Extract the [X, Y] coordinate from the center of the cell holding the provided text.  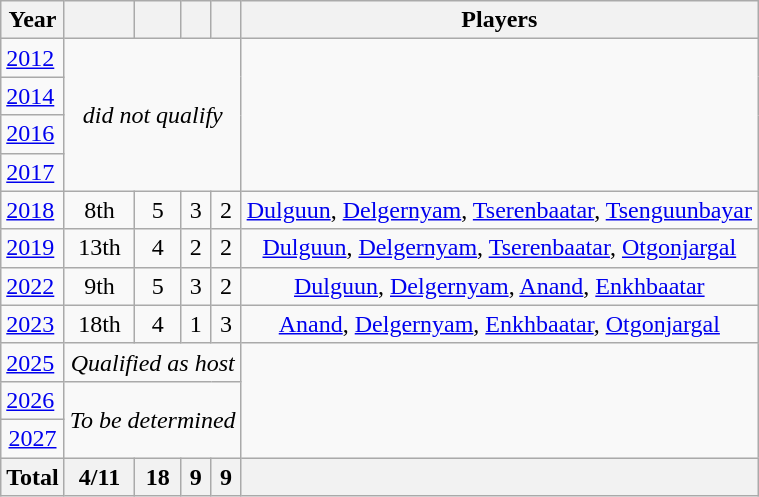
Year [33, 20]
Total [33, 477]
9th [99, 286]
2025 [33, 362]
did not qualify [152, 115]
2018 [33, 210]
18th [99, 324]
2023 [33, 324]
2012 [33, 58]
2022 [33, 286]
2017 [33, 172]
2026 [33, 400]
13th [99, 248]
Dulguun, Delgernyam, Tserenbaatar, Otgonjargal [499, 248]
Anand, Delgernyam, Enkhbaatar, Otgonjargal [499, 324]
Dulguun, Delgernyam, Tserenbaatar, Tsenguunbayar [499, 210]
Dulguun, Delgernyam, Anand, Enkhbaatar [499, 286]
1 [196, 324]
18 [158, 477]
4/11 [99, 477]
Players [499, 20]
2027 [33, 438]
8th [99, 210]
2019 [33, 248]
To be determined [152, 419]
Qualified as host [152, 362]
2014 [33, 96]
2016 [33, 134]
